Identify which cell holds the provided text, then report its [x, y] central coordinate. 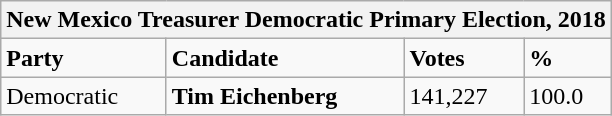
Candidate [285, 58]
Tim Eichenberg [285, 96]
Democratic [84, 96]
141,227 [464, 96]
New Mexico Treasurer Democratic Primary Election, 2018 [306, 20]
100.0 [568, 96]
Votes [464, 58]
Party [84, 58]
% [568, 58]
